Provide the (X, Y) coordinate of the cell's center where the given text is located.  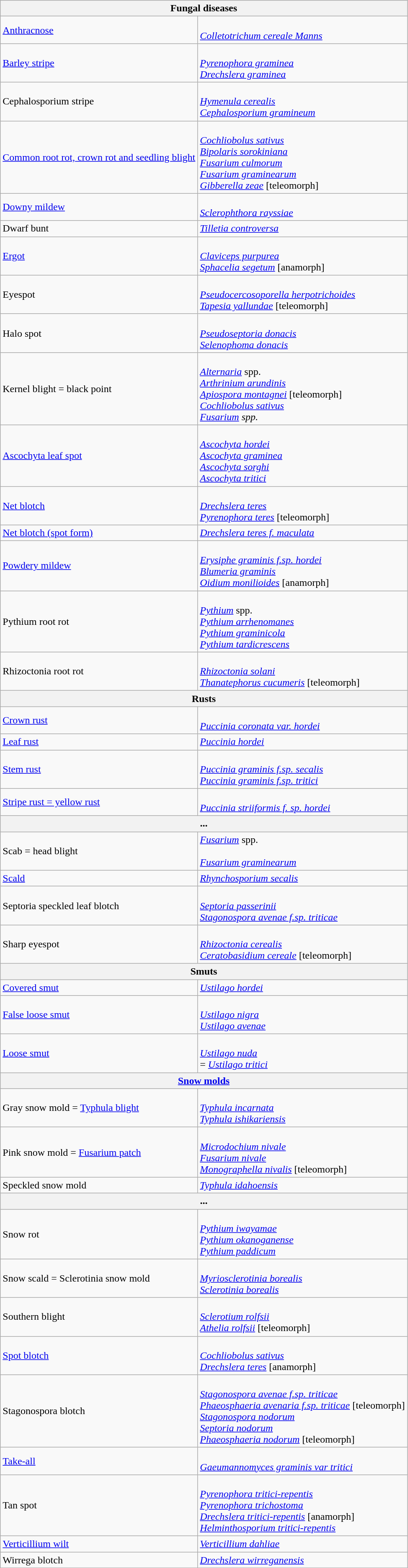
Pyrenophora graminea Drechslera graminea (302, 63)
Snow molds (204, 1081)
Erysiphe graminis f.sp. hordei Blumeria graminis Oidium monilioides [anamorph] (302, 566)
Tan spot (99, 1505)
Loose smut (99, 1053)
Cochliobolus sativus Drechslera teres [anamorph] (302, 1355)
Gray snow mold = Typhula blight (99, 1108)
Leaf rust (99, 742)
Colletotrichum cereale Manns (302, 30)
Net blotch (99, 506)
Pyrenophora tritici-repentis Pyrenophora trichostoma Drechslera tritici-repentis [anamorph] Helminthosporium tritici-repentis (302, 1505)
Dwarf bunt (99, 229)
Sclerophthora rayssiae (302, 207)
Myriosclerotinia borealis Sclerotinia borealis (302, 1278)
Rusts (204, 699)
Fusarium spp.Fusarium graminearum (302, 851)
Drechslera teres Pyrenophora teres [teleomorph] (302, 506)
Spot blotch (99, 1355)
Pythium root rot (99, 621)
Kernel blight = black point (99, 388)
Alternaria spp. Arthrinium arundinis Apiospora montagnei [teleomorph] Cochliobolus sativus Fusarium spp. (302, 388)
Net blotch (spot form) (99, 533)
Powdery mildew (99, 566)
Wirrega blotch (99, 1560)
Rhizoctonia cerealis Ceratobasidium cereale [teleomorph] (302, 944)
Scald (99, 878)
Cephalosporium stripe (99, 101)
Downy mildew (99, 207)
Sclerotium rolfsii Athelia rolfsii [teleomorph] (302, 1317)
Typhula incarnata Typhula ishikariensis (302, 1108)
Covered smut (99, 988)
Puccinia striiformis f. sp. hordei (302, 802)
Pseudoseptoria donacis Selenophoma donacis (302, 333)
Ascochyta leaf spot (99, 455)
Typhula idahoensis (302, 1185)
Septoria speckled leaf blotch (99, 905)
Halo spot (99, 333)
Puccinia graminis f.sp. secalis Puccinia graminis f.sp. tritici (302, 769)
Crown rust (99, 720)
Scab = head blight (99, 851)
Snow rot (99, 1234)
Common root rot, crown rot and seedling blight (99, 157)
Barley stripe (99, 63)
Rhynchosporium secalis (302, 878)
Claviceps purpurea Sphacelia segetum [anamorph] (302, 256)
Smuts (204, 971)
Verticillium dahliae (302, 1544)
Pseudocercosoporella herpotrichoides Tapesia yallundae [teleomorph] (302, 294)
Stagonospora blotch (99, 1411)
Anthracnose (99, 30)
Ascochyta hordei Ascochyta graminea Ascochyta sorghi Ascochyta tritici (302, 455)
Microdochium nivale Fusarium nivale Monographella nivalis [teleomorph] (302, 1152)
Ustilago nuda = Ustilago tritici (302, 1053)
Ustilago nigra Ustilago avenae (302, 1015)
Drechslera wirreganensis (302, 1560)
Pink snow mold = Fusarium patch (99, 1152)
Pythium spp. Pythium arrhenomanes Pythium graminicola Pythium tardicrescens (302, 621)
Hymenula cerealis Cephalosporium gramineum (302, 101)
Drechslera teres f. maculata (302, 533)
Puccinia hordei (302, 742)
False loose smut (99, 1015)
Ergot (99, 256)
Rhizoctonia root rot (99, 671)
Ustilago hordei (302, 988)
Stripe rust = yellow rust (99, 802)
Take-all (99, 1461)
Cochliobolus sativus Bipolaris sorokiniana Fusarium culmorum Fusarium graminearum Gibberella zeae [teleomorph] (302, 157)
Rhizoctonia solani Thanatephorus cucumeris [teleomorph] (302, 671)
Eyespot (99, 294)
Septoria passerinii Stagonospora avenae f.sp. triticae (302, 905)
Gaeumannomyces graminis var tritici (302, 1461)
Pythium iwayamae Pythium okanoganense Pythium paddicum (302, 1234)
Tilletia controversa (302, 229)
Puccinia coronata var. hordei (302, 720)
Verticillium wilt (99, 1544)
Snow scald = Sclerotinia snow mold (99, 1278)
Southern blight (99, 1317)
Speckled snow mold (99, 1185)
Stem rust (99, 769)
Fungal diseases (204, 8)
Sharp eyespot (99, 944)
